Capture the cell that displays the provided text and extract its (x, y) central coordinate. 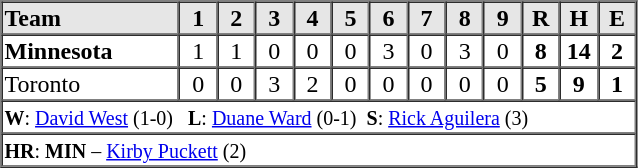
HR: MIN – Kirby Puckett (2) (319, 150)
W: David West (1-0) L: Duane Ward (0-1) S: Rick Aguilera (3) (319, 116)
Minnesota (91, 50)
R (541, 18)
Toronto (91, 84)
E (617, 18)
H (579, 18)
4 (312, 18)
7 (427, 18)
14 (579, 50)
6 (388, 18)
Team (91, 18)
